Output the (X, Y) coordinate of the center of the cell containing the given text.  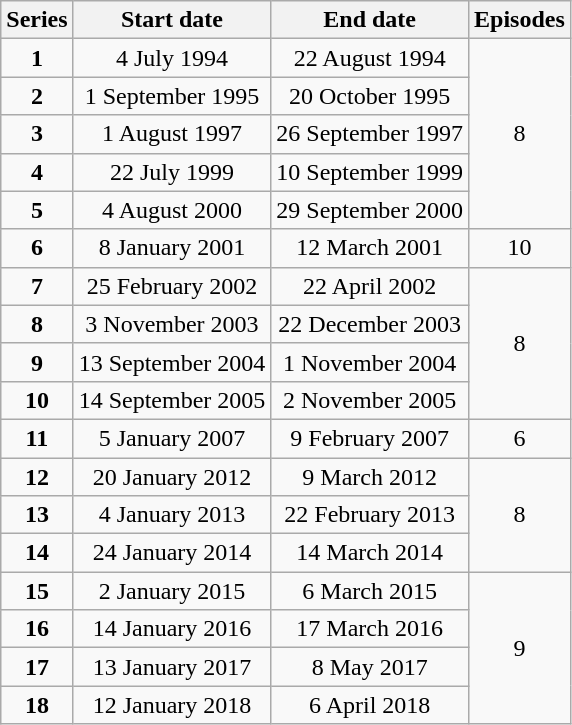
13 January 2017 (172, 667)
8 January 2001 (172, 248)
2 January 2015 (172, 591)
8 May 2017 (370, 667)
17 (37, 667)
4 August 2000 (172, 210)
25 February 2002 (172, 286)
17 March 2016 (370, 629)
14 (37, 553)
9 February 2007 (370, 438)
13 September 2004 (172, 362)
6 April 2018 (370, 705)
12 March 2001 (370, 248)
14 January 2016 (172, 629)
4 July 1994 (172, 58)
22 February 2013 (370, 515)
3 November 2003 (172, 324)
13 (37, 515)
24 January 2014 (172, 553)
End date (370, 20)
Series (37, 20)
6 March 2015 (370, 591)
1 August 1997 (172, 134)
Episodes (520, 20)
4 (37, 172)
22 August 1994 (370, 58)
2 November 2005 (370, 400)
20 January 2012 (172, 477)
2 (37, 96)
7 (37, 286)
12 January 2018 (172, 705)
14 September 2005 (172, 400)
26 September 1997 (370, 134)
Start date (172, 20)
16 (37, 629)
14 March 2014 (370, 553)
1 September 1995 (172, 96)
18 (37, 705)
22 April 2002 (370, 286)
1 (37, 58)
5 January 2007 (172, 438)
20 October 1995 (370, 96)
22 July 1999 (172, 172)
29 September 2000 (370, 210)
22 December 2003 (370, 324)
5 (37, 210)
1 November 2004 (370, 362)
11 (37, 438)
9 March 2012 (370, 477)
4 January 2013 (172, 515)
12 (37, 477)
10 September 1999 (370, 172)
3 (37, 134)
15 (37, 591)
